Search for the cell housing the specified text and yield its (X, Y) center coordinate. 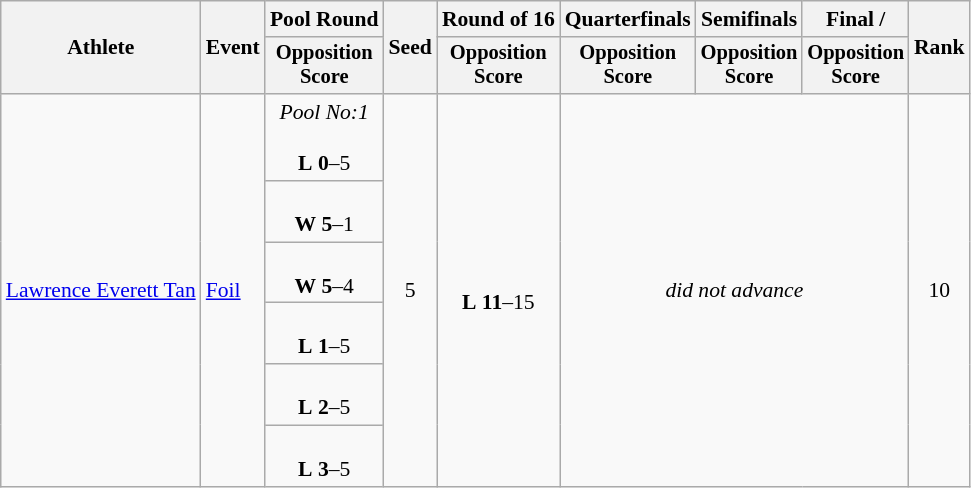
L 2–5 (324, 394)
Rank (940, 48)
Pool No:1 L 0–5 (324, 138)
W 5–4 (324, 272)
Event (233, 48)
Round of 16 (498, 19)
L 3–5 (324, 456)
Semifinals (750, 19)
Seed (410, 48)
Foil (233, 290)
10 (940, 290)
W 5–1 (324, 212)
Lawrence Everett Tan (101, 290)
L 1–5 (324, 334)
Athlete (101, 48)
5 (410, 290)
L 11–15 (498, 290)
Quarterfinals (628, 19)
did not advance (734, 290)
Final / (856, 19)
Pool Round (324, 19)
